Extract the [x, y] coordinate from the center of the cell holding the provided text.  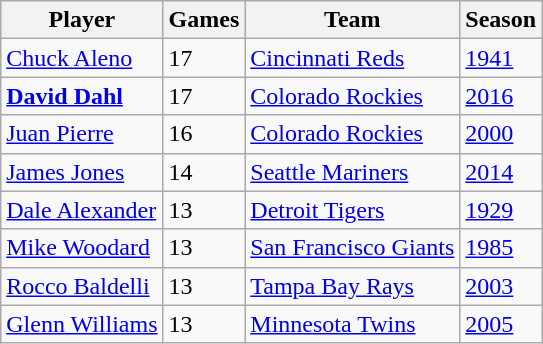
Mike Woodard [82, 248]
2003 [501, 286]
David Dahl [82, 96]
2016 [501, 96]
2000 [501, 134]
Minnesota Twins [352, 324]
1985 [501, 248]
Chuck Aleno [82, 58]
San Francisco Giants [352, 248]
James Jones [82, 172]
Tampa Bay Rays [352, 286]
Juan Pierre [82, 134]
Cincinnati Reds [352, 58]
Rocco Baldelli [82, 286]
Seattle Mariners [352, 172]
Games [204, 20]
1941 [501, 58]
2014 [501, 172]
Season [501, 20]
2005 [501, 324]
Player [82, 20]
Team [352, 20]
Detroit Tigers [352, 210]
16 [204, 134]
Glenn Williams [82, 324]
Dale Alexander [82, 210]
14 [204, 172]
1929 [501, 210]
